For the text-containing cell, return its midpoint in [X, Y] coordinate format. 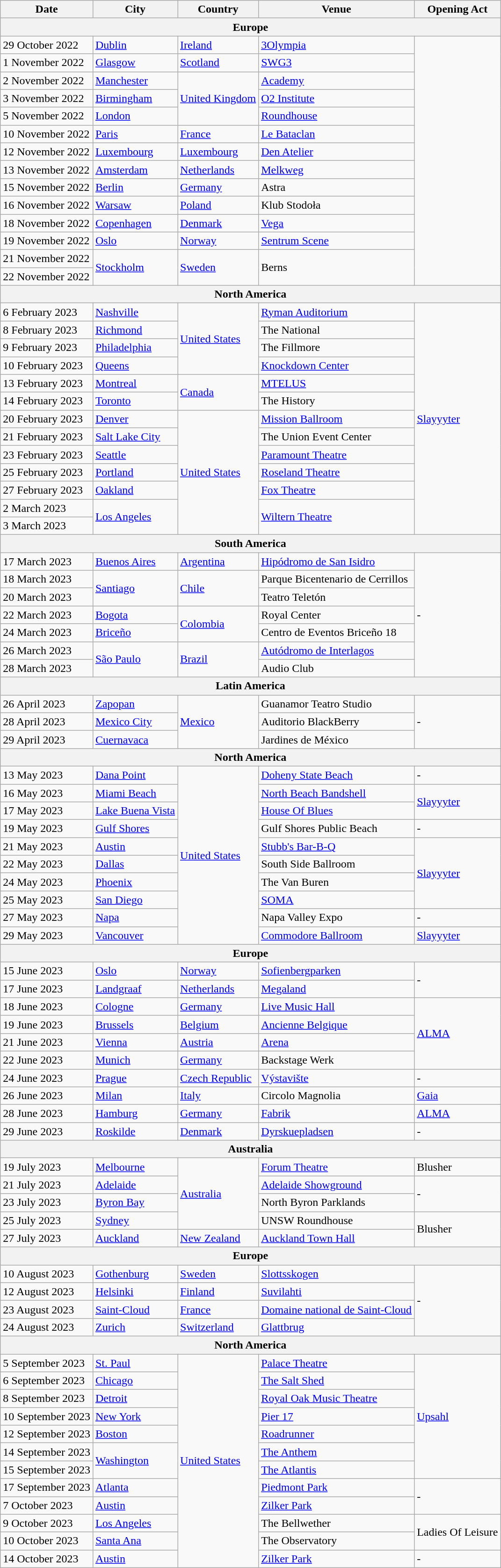
Ryman Auditorium [337, 312]
24 August 2023 [47, 1327]
Buenos Aires [135, 562]
28 April 2023 [47, 722]
Berns [337, 268]
Astra [337, 187]
Megaland [337, 989]
Dana Point [135, 775]
Scotland [218, 63]
Live Music Hall [337, 1006]
22 June 2023 [47, 1060]
Berlin [135, 187]
18 March 2023 [47, 579]
New York [135, 1416]
23 August 2023 [47, 1309]
The National [337, 330]
25 July 2023 [47, 1220]
Glasgow [135, 63]
Roadrunner [337, 1434]
The Observatory [337, 1541]
South America [251, 544]
10 August 2023 [47, 1274]
Zurich [135, 1327]
13 May 2023 [47, 775]
Finland [218, 1291]
Sentrum Scene [337, 241]
Prague [135, 1078]
14 September 2023 [47, 1452]
17 March 2023 [47, 562]
North Beach Bandshell [337, 793]
The Bellwether [337, 1523]
15 November 2022 [47, 187]
14 February 2023 [47, 401]
Mission Ballroom [337, 419]
Cuernavaca [135, 739]
Oakland [135, 490]
Auditorio BlackBerry [337, 722]
Nashville [135, 312]
16 November 2022 [47, 205]
The Union Event Center [337, 437]
3 November 2022 [47, 98]
City [135, 9]
Toronto [135, 401]
Warsaw [135, 205]
Melbourne [135, 1167]
Slottsskogen [337, 1274]
Doheny State Beach [337, 775]
Jardines de México [337, 739]
22 May 2023 [47, 864]
Saint-Cloud [135, 1309]
Suvilahti [337, 1291]
12 September 2023 [47, 1434]
10 October 2023 [47, 1541]
Colombia [218, 624]
Miami Beach [135, 793]
Belgium [218, 1024]
Upsahl [457, 1416]
5 September 2023 [47, 1363]
Knockdown Center [337, 365]
SWG3 [337, 63]
28 June 2023 [47, 1114]
Hipódromo de San Isidro [337, 562]
St. Paul [135, 1363]
12 August 2023 [47, 1291]
25 May 2023 [47, 900]
Poland [218, 205]
27 February 2023 [47, 490]
22 November 2022 [47, 277]
Salt Lake City [135, 437]
17 June 2023 [47, 989]
House Of Blues [337, 811]
26 June 2023 [47, 1096]
Detroit [135, 1399]
28 March 2023 [47, 668]
Vienna [135, 1042]
Italy [218, 1096]
Audio Club [337, 668]
Zapopan [135, 704]
North Byron Parklands [337, 1203]
Wiltern Theatre [337, 517]
Gaia [457, 1096]
29 June 2023 [47, 1131]
19 June 2023 [47, 1024]
29 May 2023 [47, 935]
Arena [337, 1042]
The Salt Shed [337, 1381]
2 November 2022 [47, 80]
1 November 2022 [47, 63]
Milan [135, 1096]
8 September 2023 [47, 1399]
Gulf Shores [135, 829]
Dyrskuepladsen [337, 1131]
Autódromo de Interlagos [337, 650]
SOMA [337, 900]
Montreal [135, 383]
19 July 2023 [47, 1167]
5 November 2022 [47, 116]
21 May 2023 [47, 846]
Výstavište [337, 1078]
Munich [135, 1060]
Backstage Werk [337, 1060]
Melkweg [337, 169]
17 September 2023 [47, 1488]
Santa Ana [135, 1541]
13 February 2023 [47, 383]
Ireland [218, 45]
Austria [218, 1042]
Helsinki [135, 1291]
9 October 2023 [47, 1523]
20 March 2023 [47, 597]
The History [337, 401]
18 June 2023 [47, 1006]
Den Atelier [337, 152]
Napa [135, 918]
14 October 2023 [47, 1559]
29 October 2022 [47, 45]
Birmingham [135, 98]
Vega [337, 223]
10 September 2023 [47, 1416]
Stubb's Bar-B-Q [337, 846]
New Zealand [218, 1238]
Dublin [135, 45]
20 February 2023 [47, 419]
Klub Stodoła [337, 205]
Circolo Magnolia [337, 1096]
Landgraaf [135, 989]
23 July 2023 [47, 1203]
Byron Bay [135, 1203]
19 November 2022 [47, 241]
Phoenix [135, 882]
Paramount Theatre [337, 454]
Auckland [135, 1238]
22 March 2023 [47, 615]
2 March 2023 [47, 508]
13 November 2022 [47, 169]
Philadelphia [135, 348]
21 February 2023 [47, 437]
Guanamor Teatro Studio [337, 704]
Bogota [135, 615]
Latin America [251, 686]
3 March 2023 [47, 526]
UNSW Roundhouse [337, 1220]
Opening Act [457, 9]
Country [218, 9]
29 April 2023 [47, 739]
Roseland Theatre [337, 472]
Switzerland [218, 1327]
Denver [135, 419]
Glattbrug [337, 1327]
Gulf Shores Public Beach [337, 829]
Fox Theatre [337, 490]
Roskilde [135, 1131]
Portland [135, 472]
Academy [337, 80]
Chile [218, 588]
21 June 2023 [47, 1042]
Paris [135, 134]
Venue [337, 9]
Hamburg [135, 1114]
Chicago [135, 1381]
Fabrik [337, 1114]
The Fillmore [337, 348]
21 July 2023 [47, 1185]
Vancouver [135, 935]
6 February 2023 [47, 312]
South Side Ballroom [337, 864]
Atlanta [135, 1488]
Le Bataclan [337, 134]
27 May 2023 [47, 918]
Napa Valley Expo [337, 918]
Stockholm [135, 268]
The Anthem [337, 1452]
Royal Oak Music Theatre [337, 1399]
Parque Bicentenario de Cerrillos [337, 579]
Richmond [135, 330]
Canada [218, 392]
Copenhagen [135, 223]
Seattle [135, 454]
Sofienbergparken [337, 971]
Gothenburg [135, 1274]
Ladies Of Leisure [457, 1532]
24 March 2023 [47, 633]
Queens [135, 365]
15 June 2023 [47, 971]
26 April 2023 [47, 704]
23 February 2023 [47, 454]
3Olympia [337, 45]
The Atlantis [337, 1470]
8 February 2023 [47, 330]
MTELUS [337, 383]
16 May 2023 [47, 793]
25 February 2023 [47, 472]
Date [47, 9]
Lake Buena Vista [135, 811]
Pier 17 [337, 1416]
24 May 2023 [47, 882]
Brussels [135, 1024]
The Van Buren [337, 882]
Auckland Town Hall [337, 1238]
18 November 2022 [47, 223]
London [135, 116]
Ancienne Belgique [337, 1024]
Cologne [135, 1006]
Brazil [218, 659]
Piedmont Park [337, 1488]
Teatro Teletón [337, 597]
Dallas [135, 864]
Domaine national de Saint-Cloud [337, 1309]
Palace Theatre [337, 1363]
Royal Center [337, 615]
Boston [135, 1434]
Commodore Ballroom [337, 935]
6 September 2023 [47, 1381]
Sydney [135, 1220]
Forum Theatre [337, 1167]
Centro de Eventos Briceño 18 [337, 633]
Roundhouse [337, 116]
9 February 2023 [47, 348]
12 November 2022 [47, 152]
Argentina [218, 562]
Amsterdam [135, 169]
24 June 2023 [47, 1078]
Mexico City [135, 722]
São Paulo [135, 659]
Santiago [135, 588]
10 February 2023 [47, 365]
19 May 2023 [47, 829]
15 September 2023 [47, 1470]
O2 Institute [337, 98]
Briceño [135, 633]
Manchester [135, 80]
7 October 2023 [47, 1505]
Adelaide [135, 1185]
Washington [135, 1461]
17 May 2023 [47, 811]
Adelaide Showground [337, 1185]
San Diego [135, 900]
10 November 2022 [47, 134]
26 March 2023 [47, 650]
Czech Republic [218, 1078]
United Kingdom [218, 98]
21 November 2022 [47, 259]
27 July 2023 [47, 1238]
Mexico [218, 722]
